Return the [X, Y] coordinate for the center point of the cell that contains the specified text.  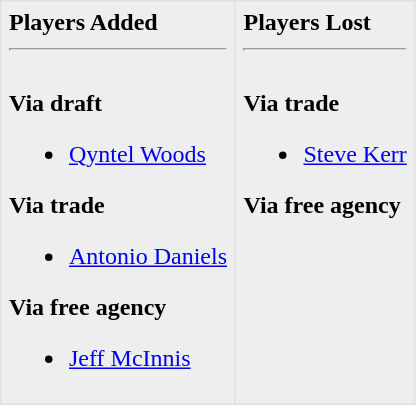
Players Added Via draftQyntel WoodsVia tradeAntonio DanielsVia free agencyJeff McInnis [118, 203]
Players Lost Via tradeSteve KerrVia free agency [325, 203]
